Capture the cell that displays the provided text and extract its (X, Y) central coordinate. 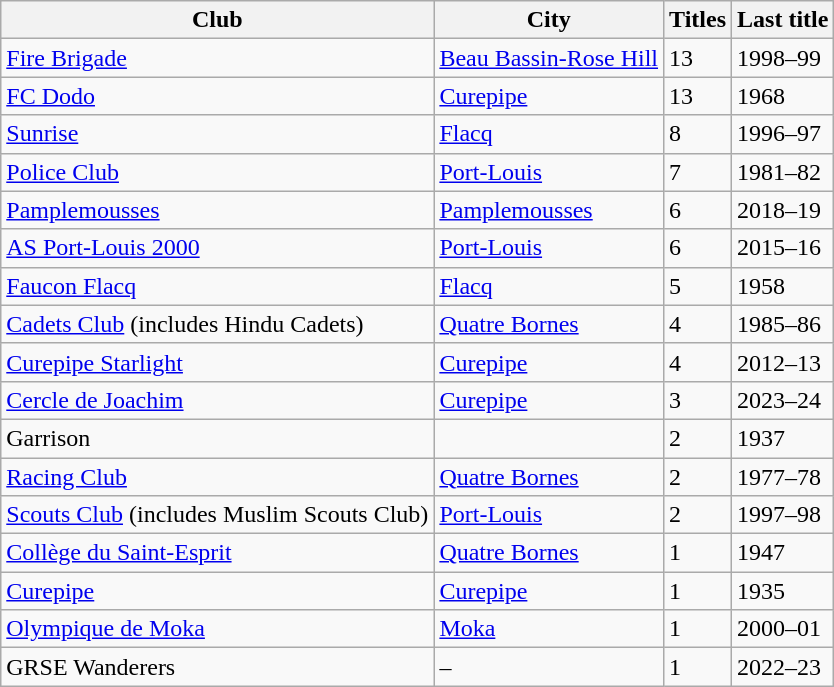
1937 (783, 438)
Olympique de Moka (218, 629)
Faucon Flacq (218, 286)
2018–19 (783, 210)
Beau Bassin-Rose Hill (549, 58)
1997–98 (783, 515)
FC Dodo (218, 96)
2000–01 (783, 629)
1947 (783, 553)
1998–99 (783, 58)
Sunrise (218, 134)
– (549, 667)
5 (698, 286)
Club (218, 20)
Police Club (218, 172)
City (549, 20)
7 (698, 172)
1977–78 (783, 477)
AS Port-Louis 2000 (218, 248)
Titles (698, 20)
GRSE Wanderers (218, 667)
2012–13 (783, 362)
1935 (783, 591)
Fire Brigade (218, 58)
Cercle de Joachim (218, 400)
1981–82 (783, 172)
Last title (783, 20)
2023–24 (783, 400)
2022–23 (783, 667)
Cadets Club (includes Hindu Cadets) (218, 324)
Collège du Saint-Esprit (218, 553)
8 (698, 134)
1958 (783, 286)
1985–86 (783, 324)
3 (698, 400)
Curepipe Starlight (218, 362)
Scouts Club (includes Muslim Scouts Club) (218, 515)
1996–97 (783, 134)
Moka (549, 629)
Racing Club (218, 477)
2015–16 (783, 248)
1968 (783, 96)
Garrison (218, 438)
